Search for the cell housing the specified text and yield its (X, Y) center coordinate. 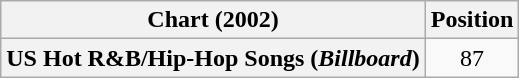
Position (472, 20)
Chart (2002) (213, 20)
US Hot R&B/Hip-Hop Songs (Billboard) (213, 58)
87 (472, 58)
